Capture the cell that displays the provided text and extract its [X, Y] central coordinate. 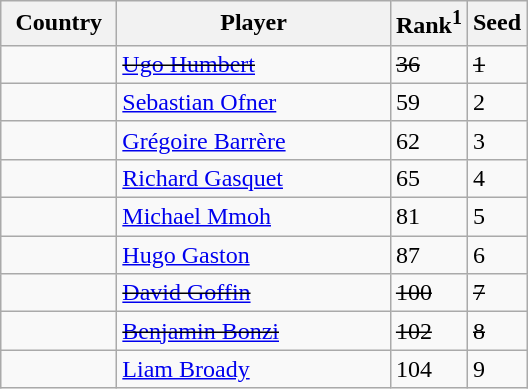
59 [428, 102]
100 [428, 293]
7 [496, 293]
81 [428, 217]
Liam Broady [254, 369]
1 [496, 64]
6 [496, 255]
Ugo Humbert [254, 64]
62 [428, 140]
Player [254, 24]
4 [496, 178]
Hugo Gaston [254, 255]
87 [428, 255]
8 [496, 331]
Sebastian Ofner [254, 102]
104 [428, 369]
9 [496, 369]
Country [59, 24]
David Goffin [254, 293]
5 [496, 217]
65 [428, 178]
102 [428, 331]
Grégoire Barrère [254, 140]
36 [428, 64]
Seed [496, 24]
2 [496, 102]
Michael Mmoh [254, 217]
Benjamin Bonzi [254, 331]
3 [496, 140]
Richard Gasquet [254, 178]
Rank1 [428, 24]
